Provide the [x, y] coordinate of the cell's center where the given text is located.  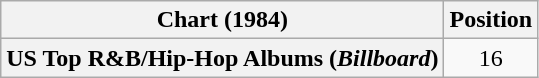
US Top R&B/Hip-Hop Albums (Billboard) [222, 58]
Chart (1984) [222, 20]
Position [491, 20]
16 [491, 58]
